Identify which cell holds the provided text, then report its (x, y) central coordinate. 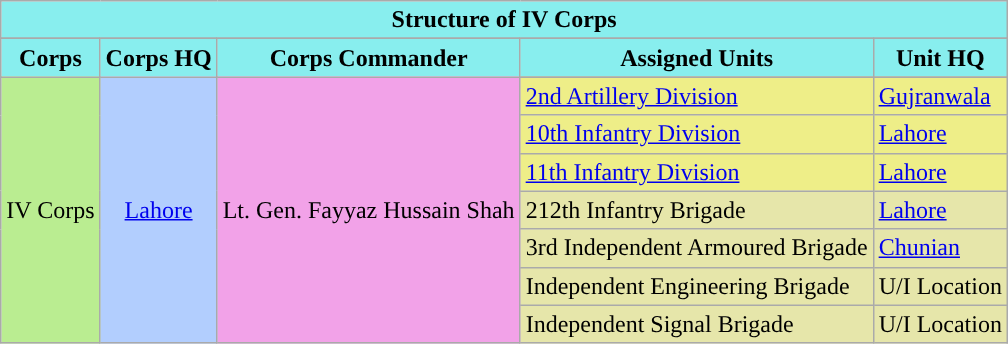
Corps (50, 58)
Structure of IV Corps (504, 20)
212th Infantry Brigade (696, 210)
Corps HQ (158, 58)
Lt. Gen. Fayyaz Hussain Shah (368, 210)
Unit HQ (940, 58)
Independent Engineering Brigade (696, 286)
Assigned Units (696, 58)
10th Infantry Division (696, 134)
Gujranwala (940, 96)
3rd Independent Armoured Brigade (696, 248)
Corps Commander (368, 58)
IV Corps (50, 210)
2nd Artillery Division (696, 96)
Independent Signal Brigade (696, 324)
Chunian (940, 248)
11th Infantry Division (696, 172)
